Provide the (x, y) coordinate of the cell's center where the given text is located.  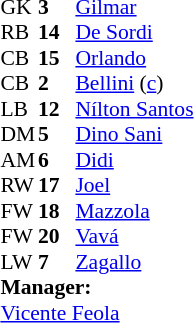
Joel (134, 185)
Zagallo (134, 262)
14 (57, 33)
RW (19, 185)
6 (57, 160)
2 (57, 83)
LB (19, 109)
12 (57, 109)
Dino Sani (134, 135)
LW (19, 262)
AM (19, 160)
Nílton Santos (134, 109)
Vavá (134, 237)
De Sordi (134, 33)
Didi (134, 160)
7 (57, 262)
15 (57, 58)
Mazzola (134, 211)
5 (57, 135)
17 (57, 185)
20 (57, 237)
DM (19, 135)
18 (57, 211)
RB (19, 33)
Manager: (96, 287)
Orlando (134, 58)
Bellini (c) (134, 83)
